Return (x, y) of the center of cell containing provided text 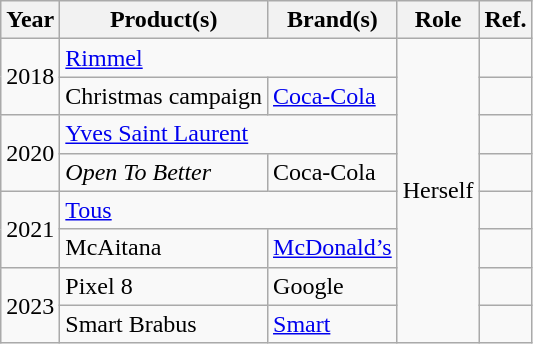
Yves Saint Laurent (228, 134)
Rimmel (228, 58)
Tous (228, 210)
Pixel 8 (164, 286)
Open To Better (164, 172)
Brand(s) (333, 20)
Google (333, 286)
Smart (333, 324)
Ref. (506, 20)
Role (438, 20)
Product(s) (164, 20)
Year (30, 20)
Christmas campaign (164, 96)
2021 (30, 229)
McAitana (164, 248)
Smart Brabus (164, 324)
2023 (30, 305)
2020 (30, 153)
Herself (438, 191)
McDonald’s (333, 248)
2018 (30, 77)
